Scan for the cell matching the given text and deliver its (x, y) coordinate at center. 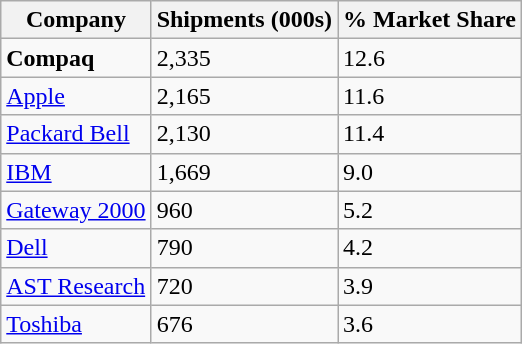
3.9 (430, 286)
Dell (76, 248)
960 (244, 210)
720 (244, 286)
Gateway 2000 (76, 210)
2,165 (244, 96)
676 (244, 324)
4.2 (430, 248)
2,335 (244, 58)
Compaq (76, 58)
AST Research (76, 286)
Company (76, 20)
12.6 (430, 58)
% Market Share (430, 20)
IBM (76, 172)
11.4 (430, 134)
2,130 (244, 134)
Apple (76, 96)
Shipments (000s) (244, 20)
3.6 (430, 324)
Packard Bell (76, 134)
9.0 (430, 172)
5.2 (430, 210)
Toshiba (76, 324)
790 (244, 248)
11.6 (430, 96)
1,669 (244, 172)
